Locate the cell with the specified text and output its (X, Y) center coordinate. 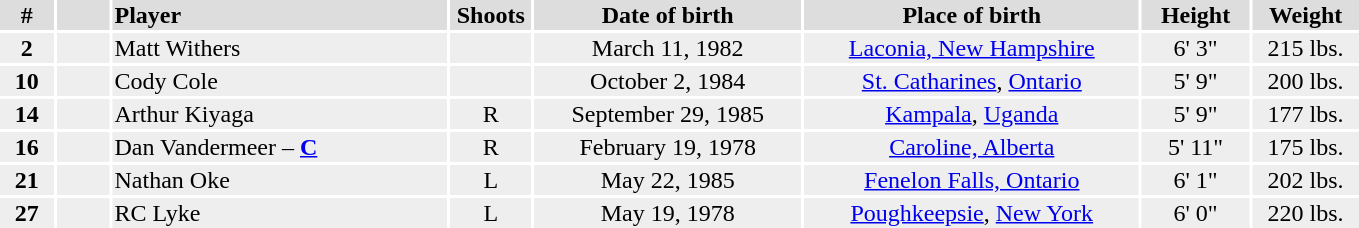
10 (27, 81)
September 29, 1985 (668, 114)
Caroline, Alberta (972, 147)
Arthur Kiyaga (280, 114)
Fenelon Falls, Ontario (972, 180)
# (27, 15)
6' 3" (1196, 48)
Player (280, 15)
27 (27, 213)
14 (27, 114)
200 lbs. (1306, 81)
6' 1" (1196, 180)
175 lbs. (1306, 147)
6' 0" (1196, 213)
16 (27, 147)
May 22, 1985 (668, 180)
Shoots (491, 15)
202 lbs. (1306, 180)
Place of birth (972, 15)
RC Lyke (280, 213)
215 lbs. (1306, 48)
Matt Withers (280, 48)
October 2, 1984 (668, 81)
Laconia, New Hampshire (972, 48)
Poughkeepsie, New York (972, 213)
Cody Cole (280, 81)
2 (27, 48)
May 19, 1978 (668, 213)
5' 11" (1196, 147)
Height (1196, 15)
21 (27, 180)
St. Catharines, Ontario (972, 81)
Nathan Oke (280, 180)
March 11, 1982 (668, 48)
177 lbs. (1306, 114)
Date of birth (668, 15)
Kampala, Uganda (972, 114)
Weight (1306, 15)
February 19, 1978 (668, 147)
Dan Vandermeer – C (280, 147)
220 lbs. (1306, 213)
